Identify which cell holds the provided text, then report its [X, Y] central coordinate. 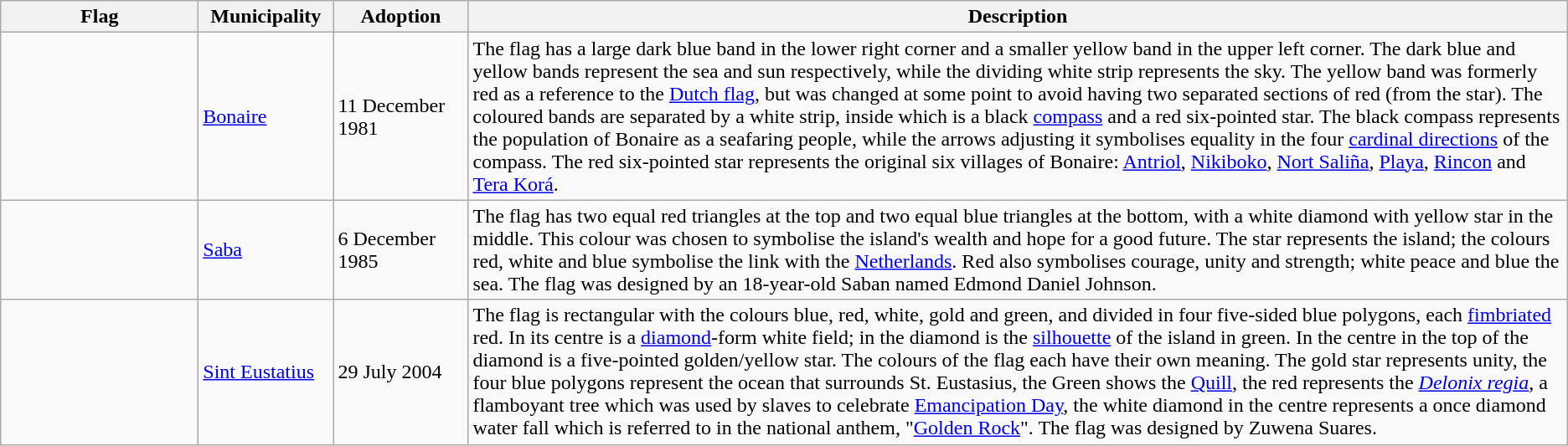
Saba [266, 249]
Bonaire [266, 116]
Description [1018, 17]
Sint Eustatius [266, 372]
6 December 1985 [400, 249]
29 July 2004 [400, 372]
Adoption [400, 17]
11 December 1981 [400, 116]
Flag [100, 17]
Municipality [266, 17]
